Pinpoint the cell where the given text exists, returning its [X, Y] midpoint coordinate. 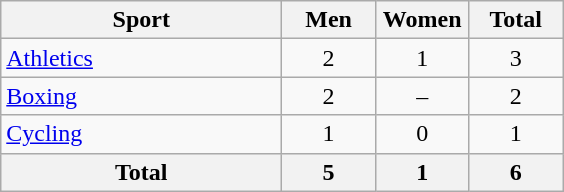
Sport [142, 20]
6 [516, 172]
0 [422, 134]
Athletics [142, 58]
3 [516, 58]
– [422, 96]
Women [422, 20]
Men [329, 20]
Cycling [142, 134]
5 [329, 172]
Boxing [142, 96]
